Determine the [X, Y] coordinate at the center of the cell enclosing the given text.  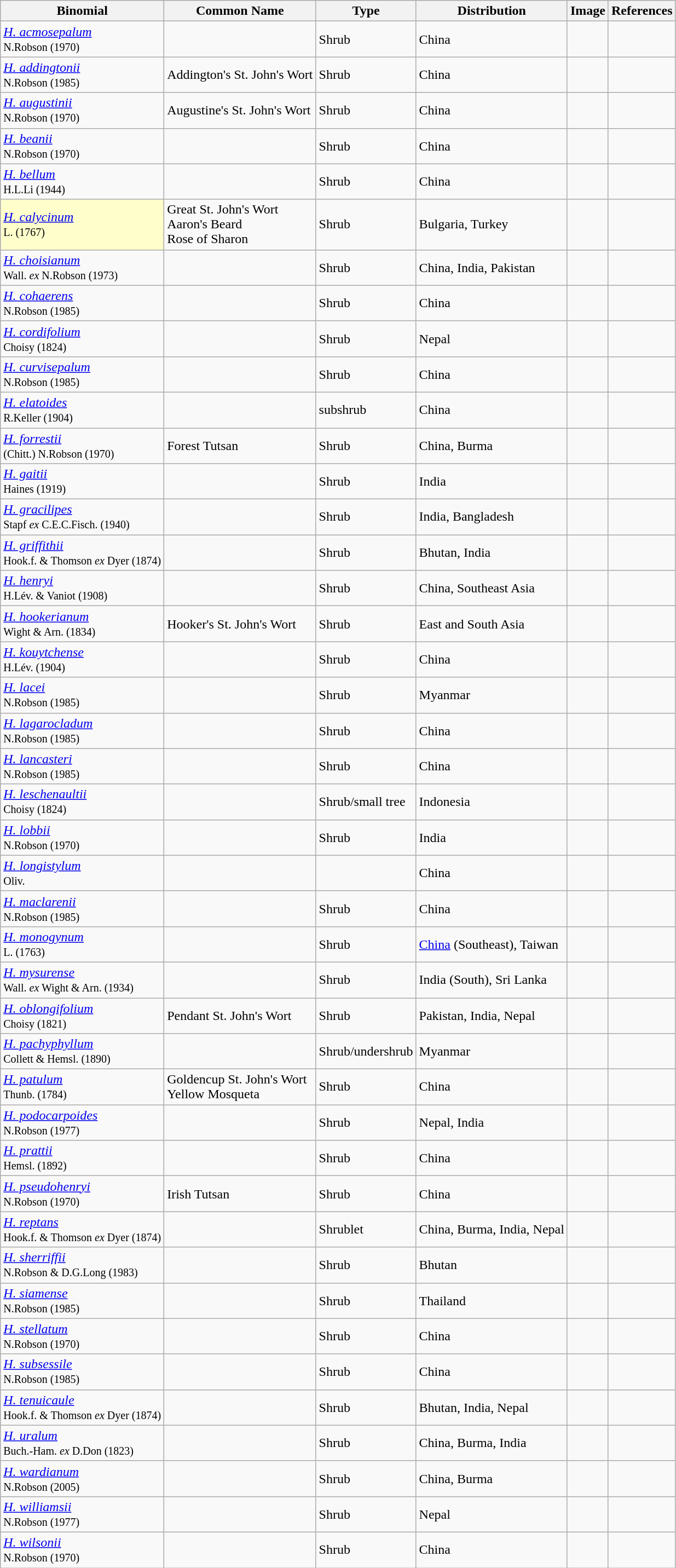
H. augustiniiN.Robson (1970) [82, 111]
H. forrestii(Chitt.) N.Robson (1970) [82, 446]
Forest Tutsan [240, 446]
H. cohaerensN.Robson (1985) [82, 303]
India, Bangladesh [492, 517]
H. wardianumN.Robson (2005) [82, 1478]
H. henryiH.Lév. & Vaniot (1908) [82, 588]
H. choisianumWall. ex N.Robson (1973) [82, 267]
H. beaniiN.Robson (1970) [82, 146]
H. laceiN.Robson (1985) [82, 695]
H. curvisepalumN.Robson (1985) [82, 374]
China, India, Pakistan [492, 267]
Bhutan [492, 1265]
Shrub/undershrub [366, 1051]
China, Burma, India [492, 1443]
H. bellumH.L.Li (1944) [82, 182]
Bulgaria, Turkey [492, 224]
H. wilsoniiN.Robson (1970) [82, 1549]
H. leschenaultiiChoisy (1824) [82, 802]
Indonesia [492, 802]
H. addingtoniiN.Robson (1985) [82, 74]
Thailand [492, 1301]
H. siamenseN.Robson (1985) [82, 1301]
Binomial [82, 11]
H. griffithiiHook.f. & Thomson ex Dyer (1874) [82, 553]
Shrublet [366, 1230]
H. uralumBuch.-Ham. ex D.Don (1823) [82, 1443]
Augustine's St. John's Wort [240, 111]
H. pseudohenryiN.Robson (1970) [82, 1194]
India (South), Sri Lanka [492, 980]
China, Southeast Asia [492, 588]
H. mysurenseWall. ex Wight & Arn. (1934) [82, 980]
H. calycinumL. (1767) [82, 224]
References [642, 11]
H. acmosepalumN.Robson (1970) [82, 39]
H. lancasteriN.Robson (1985) [82, 766]
H. kouytchenseH.Lév. (1904) [82, 659]
Irish Tutsan [240, 1194]
H. hookerianumWight & Arn. (1834) [82, 624]
H. lobbiiN.Robson (1970) [82, 838]
subshrub [366, 410]
Bhutan, India [492, 553]
Addington's St. John's Wort [240, 74]
H. stellatumN.Robson (1970) [82, 1336]
Hooker's St. John's Wort [240, 624]
H. reptansHook.f. & Thomson ex Dyer (1874) [82, 1230]
Bhutan, India, Nepal [492, 1407]
H. maclareniiN.Robson (1985) [82, 909]
China (Southeast), Taiwan [492, 944]
H. prattiiHemsl. (1892) [82, 1158]
H. lagarocladumN.Robson (1985) [82, 730]
H. tenuicauleHook.f. & Thomson ex Dyer (1874) [82, 1407]
H. gracilipesStapf ex C.E.C.Fisch. (1940) [82, 517]
H. podocarpoidesN.Robson (1977) [82, 1122]
H. oblongifoliumChoisy (1821) [82, 1015]
China, Burma, India, Nepal [492, 1230]
Nepal, India [492, 1122]
East and South Asia [492, 624]
H. subsessileN.Robson (1985) [82, 1372]
H. elatoidesR.Keller (1904) [82, 410]
H. longistylumOliv. [82, 873]
Shrub/small tree [366, 802]
Type [366, 11]
Great St. John's WortAaron's BeardRose of Sharon [240, 224]
H. pachyphyllumCollett & Hemsl. (1890) [82, 1051]
H. sherriffiiN.Robson & D.G.Long (1983) [82, 1265]
Goldencup St. John's WortYellow Mosqueta [240, 1087]
H. gaitiiHaines (1919) [82, 482]
Image [588, 11]
Common Name [240, 11]
H. patulumThunb. (1784) [82, 1087]
Distribution [492, 11]
H. monogynumL. (1763) [82, 944]
H. williamsiiN.Robson (1977) [82, 1514]
Pakistan, India, Nepal [492, 1015]
Pendant St. John's Wort [240, 1015]
H. cordifoliumChoisy (1824) [82, 338]
